Return the [X, Y] coordinate for the center point of the cell that contains the specified text.  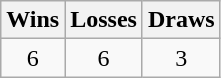
Draws [181, 20]
Losses [104, 20]
Wins [33, 20]
3 [181, 58]
